Scan for the cell matching the given text and deliver its (X, Y) coordinate at center. 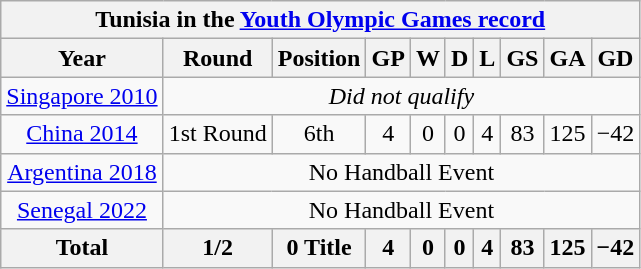
Position (319, 58)
China 2014 (82, 134)
1/2 (218, 248)
Tunisia in the Youth Olympic Games record (320, 20)
Round (218, 58)
Singapore 2010 (82, 96)
W (428, 58)
GD (616, 58)
GP (388, 58)
Senegal 2022 (82, 210)
L (488, 58)
Did not qualify (402, 96)
GS (522, 58)
Total (82, 248)
Year (82, 58)
D (459, 58)
0 Title (319, 248)
GA (568, 58)
Argentina 2018 (82, 172)
6th (319, 134)
1st Round (218, 134)
